Locate the cell with the specified text and output its (x, y) center coordinate. 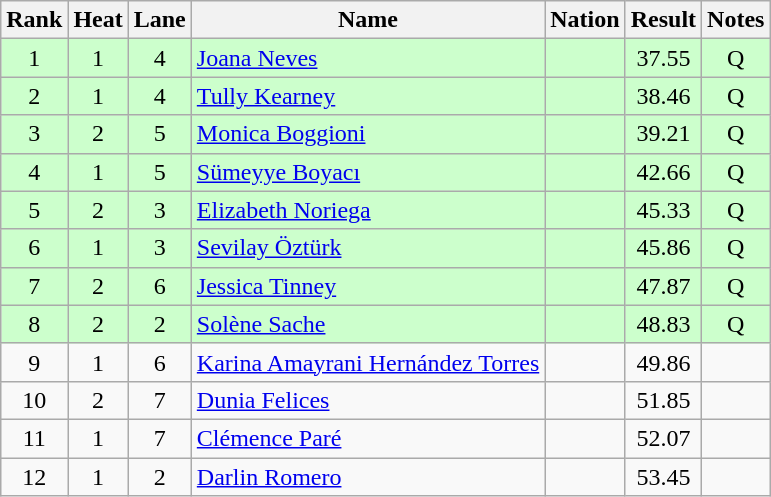
Sümeyye Boyacı (368, 172)
12 (34, 477)
49.86 (663, 362)
Darlin Romero (368, 477)
8 (34, 324)
Notes (736, 20)
Elizabeth Noriega (368, 210)
Tully Kearney (368, 96)
53.45 (663, 477)
9 (34, 362)
10 (34, 400)
Sevilay Öztürk (368, 248)
48.83 (663, 324)
Solène Sache (368, 324)
37.55 (663, 58)
Monica Boggioni (368, 134)
Joana Neves (368, 58)
Nation (585, 20)
Clémence Paré (368, 438)
Name (368, 20)
51.85 (663, 400)
38.46 (663, 96)
Result (663, 20)
Rank (34, 20)
Dunia Felices (368, 400)
42.66 (663, 172)
Lane (160, 20)
Karina Amayrani Hernández Torres (368, 362)
39.21 (663, 134)
Jessica Tinney (368, 286)
45.33 (663, 210)
47.87 (663, 286)
52.07 (663, 438)
Heat (98, 20)
11 (34, 438)
45.86 (663, 248)
